Determine the (x, y) coordinate at the center of the cell enclosing the given text.  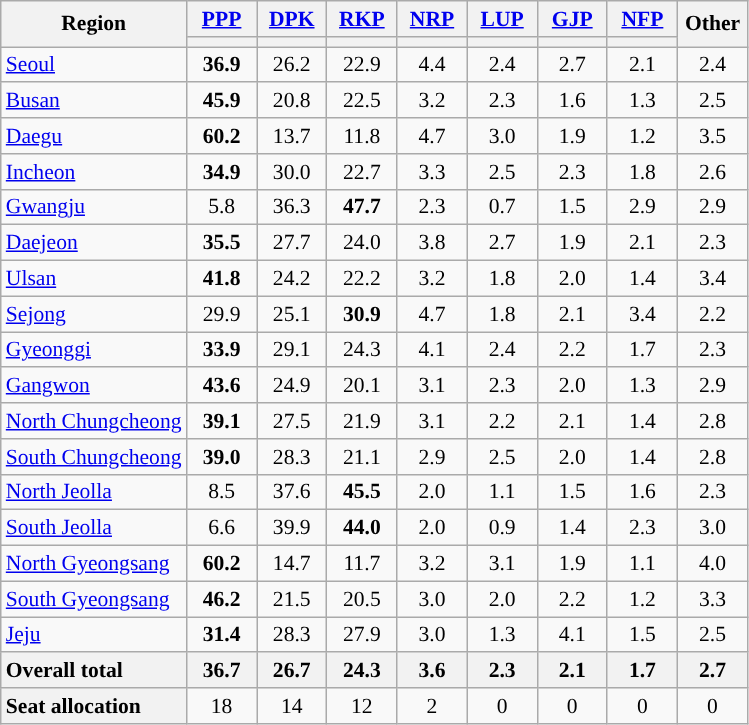
RKP (362, 19)
DPK (292, 19)
21.5 (292, 599)
Busan (94, 101)
22.9 (362, 65)
Ulsan (94, 279)
33.9 (222, 350)
27.7 (292, 243)
4.0 (712, 564)
29.9 (222, 314)
Incheon (94, 172)
27.9 (362, 635)
20.5 (362, 599)
Seoul (94, 65)
24.9 (292, 386)
0.9 (502, 528)
36.9 (222, 65)
46.2 (222, 599)
Gyeonggi (94, 350)
11.8 (362, 136)
Sejong (94, 314)
44.0 (362, 528)
26.2 (292, 65)
36.3 (292, 207)
South Gyeongsang (94, 599)
20.8 (292, 101)
18 (222, 706)
47.7 (362, 207)
5.8 (222, 207)
6.6 (222, 528)
36.7 (222, 671)
45.5 (362, 492)
Daegu (94, 136)
30.9 (362, 314)
Overall total (94, 671)
North Chungcheong (94, 421)
3.6 (432, 671)
22.7 (362, 172)
13.7 (292, 136)
Gangwon (94, 386)
24.0 (362, 243)
27.5 (292, 421)
4.4 (432, 65)
31.4 (222, 635)
3.5 (712, 136)
NRP (432, 19)
21.1 (362, 457)
11.7 (362, 564)
North Gyeongsang (94, 564)
34.9 (222, 172)
South Chungcheong (94, 457)
Other (712, 24)
NFP (642, 19)
24.2 (292, 279)
45.9 (222, 101)
Seat allocation (94, 706)
14 (292, 706)
Region (94, 24)
41.8 (222, 279)
39.1 (222, 421)
21.9 (362, 421)
2 (432, 706)
0.7 (502, 207)
35.5 (222, 243)
25.1 (292, 314)
Jeju (94, 635)
26.7 (292, 671)
2.6 (712, 172)
20.1 (362, 386)
12 (362, 706)
39.0 (222, 457)
3.8 (432, 243)
43.6 (222, 386)
LUP (502, 19)
8.5 (222, 492)
North Jeolla (94, 492)
South Jeolla (94, 528)
30.0 (292, 172)
14.7 (292, 564)
39.9 (292, 528)
Daejeon (94, 243)
22.2 (362, 279)
37.6 (292, 492)
PPP (222, 19)
GJP (572, 19)
22.5 (362, 101)
Gwangju (94, 207)
29.1 (292, 350)
